Search for the cell housing the specified text and yield its [x, y] center coordinate. 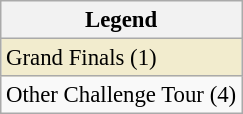
Other Challenge Tour (4) [122, 95]
Grand Finals (1) [122, 58]
Legend [122, 20]
